Provide the [X, Y] coordinate of the cell's center where the given text is located.  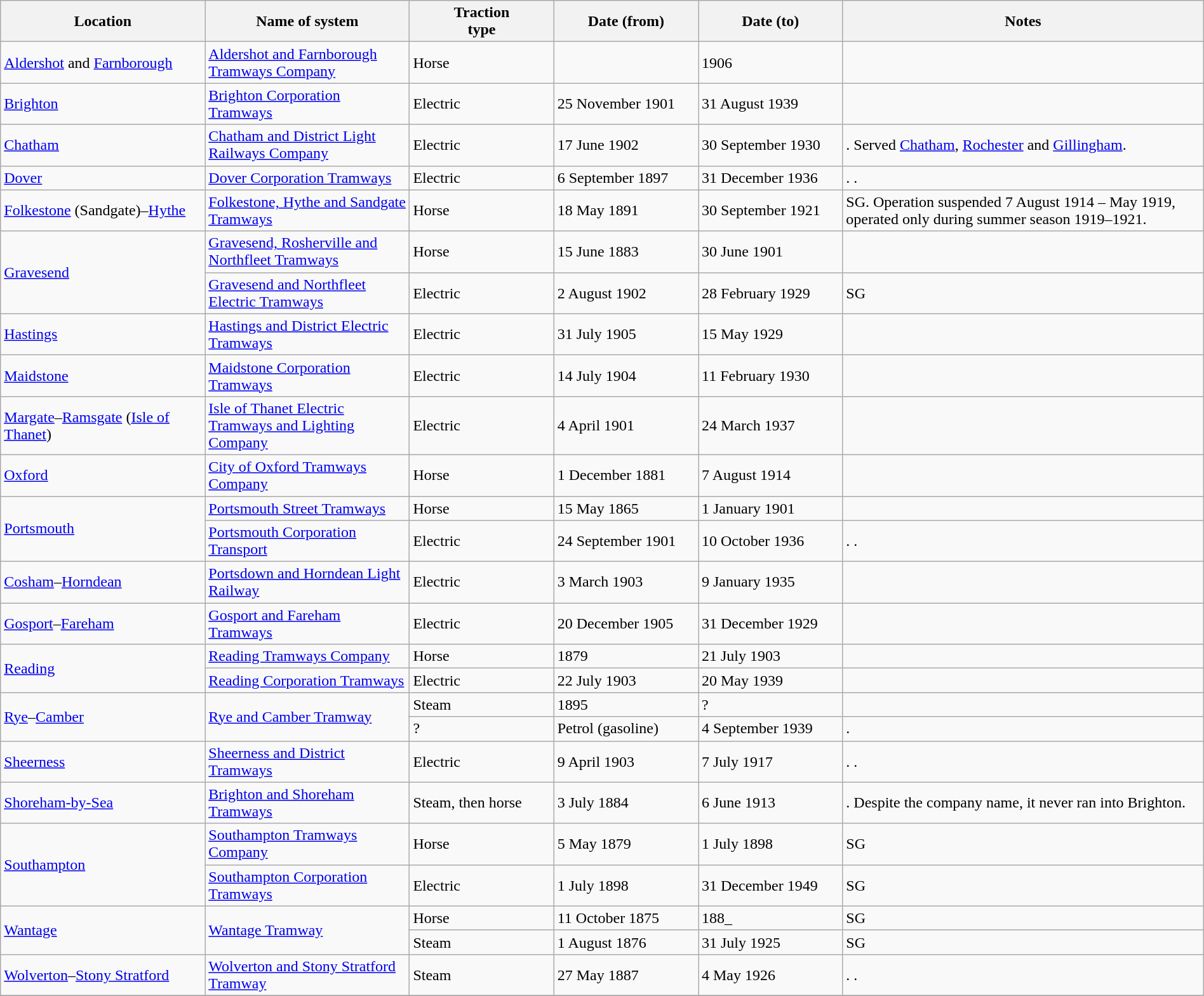
Reading Corporation Tramways [307, 681]
1 January 1901 [771, 508]
28 February 1929 [771, 293]
9 January 1935 [771, 583]
188_ [771, 918]
10 October 1936 [771, 541]
Wantage Tramway [307, 930]
18 May 1891 [626, 211]
17 June 1902 [626, 145]
31 December 1949 [771, 885]
Tractiontype [481, 22]
Maidstone Corporation Tramways [307, 376]
SG. Operation suspended 7 August 1914 – May 1919, operated only during summer season 1919–1921. [1023, 211]
Wolverton and Stony Stratford Tramway [307, 975]
Date (from) [626, 22]
Chatham and District Light Railways Company [307, 145]
7 July 1917 [771, 762]
Sheerness [103, 762]
15 June 1883 [626, 251]
3 March 1903 [626, 583]
Rye and Camber Tramway [307, 717]
Name of system [307, 22]
Notes [1023, 22]
31 December 1936 [771, 178]
Dover Corporation Tramways [307, 178]
Aldershot and Farnborough [103, 62]
2 August 1902 [626, 293]
11 October 1875 [626, 918]
Portsmouth Corporation Transport [307, 541]
1 December 1881 [626, 475]
30 June 1901 [771, 251]
Reading Tramways Company [307, 656]
Portsdown and Horndean Light Railway [307, 583]
. [1023, 729]
Gravesend and Northfleet Electric Tramways [307, 293]
Wolverton–Stony Stratford [103, 975]
Location [103, 22]
3 July 1884 [626, 802]
. Served Chatham, Rochester and Gillingham. [1023, 145]
14 July 1904 [626, 376]
1895 [626, 705]
Gravesend, Rosherville and Northfleet Tramways [307, 251]
Brighton [103, 104]
31 August 1939 [771, 104]
Brighton and Shoreham Tramways [307, 802]
4 September 1939 [771, 729]
27 May 1887 [626, 975]
1 August 1876 [626, 942]
31 December 1929 [771, 623]
Dover [103, 178]
20 May 1939 [771, 681]
15 May 1865 [626, 508]
31 July 1905 [626, 334]
9 April 1903 [626, 762]
Reading [103, 668]
Wantage [103, 930]
City of Oxford Tramways Company [307, 475]
Margate–Ramsgate (Isle of Thanet) [103, 425]
1906 [771, 62]
Isle of Thanet Electric Tramways and Lighting Company [307, 425]
4 May 1926 [771, 975]
Gosport and Fareham Tramways [307, 623]
Rye–Camber [103, 717]
. Despite the company name, it never ran into Brighton. [1023, 802]
Gravesend [103, 272]
Shoreham-by-Sea [103, 802]
Hastings [103, 334]
11 February 1930 [771, 376]
Brighton Corporation Tramways [307, 104]
Folkestone (Sandgate)–Hythe [103, 211]
Maidstone [103, 376]
Portsmouth [103, 529]
Hastings and District Electric Tramways [307, 334]
Oxford [103, 475]
Southampton Corporation Tramways [307, 885]
30 September 1930 [771, 145]
24 September 1901 [626, 541]
Southampton [103, 865]
7 August 1914 [771, 475]
Sheerness and District Tramways [307, 762]
Chatham [103, 145]
25 November 1901 [626, 104]
Aldershot and Farnborough Tramways Company [307, 62]
Steam, then horse [481, 802]
Date (to) [771, 22]
6 June 1913 [771, 802]
4 April 1901 [626, 425]
15 May 1929 [771, 334]
21 July 1903 [771, 656]
6 September 1897 [626, 178]
Petrol (gasoline) [626, 729]
20 December 1905 [626, 623]
Portsmouth Street Tramways [307, 508]
5 May 1879 [626, 844]
30 September 1921 [771, 211]
31 July 1925 [771, 942]
22 July 1903 [626, 681]
Cosham–Horndean [103, 583]
24 March 1937 [771, 425]
Folkestone, Hythe and Sandgate Tramways [307, 211]
1879 [626, 656]
Southampton Tramways Company [307, 844]
Gosport–Fareham [103, 623]
